Search for the cell housing the specified text and yield its (x, y) center coordinate. 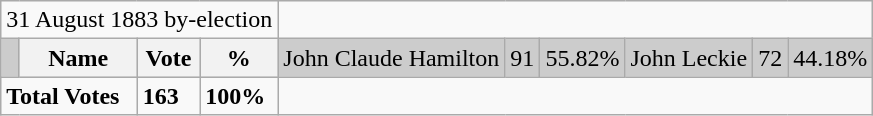
31 August 1883 by-election (140, 20)
44.18% (830, 58)
Vote (168, 58)
91 (522, 58)
John Claude Hamilton (392, 58)
72 (770, 58)
% (239, 58)
Total Votes (69, 96)
163 (168, 96)
55.82% (582, 58)
Name (78, 58)
100% (239, 96)
John Leckie (689, 58)
